For the text-containing cell, return its midpoint in [x, y] coordinate format. 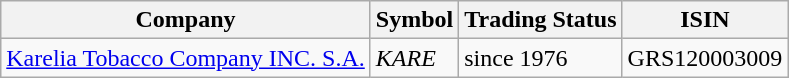
Trading Status [540, 20]
Symbol [414, 20]
since 1976 [540, 58]
ISIN [705, 20]
Karelia Tobacco Company INC. S.A. [186, 58]
GRS120003009 [705, 58]
KARE [414, 58]
Company [186, 20]
